Extract the (x, y) coordinate from the center of the cell holding the provided text.  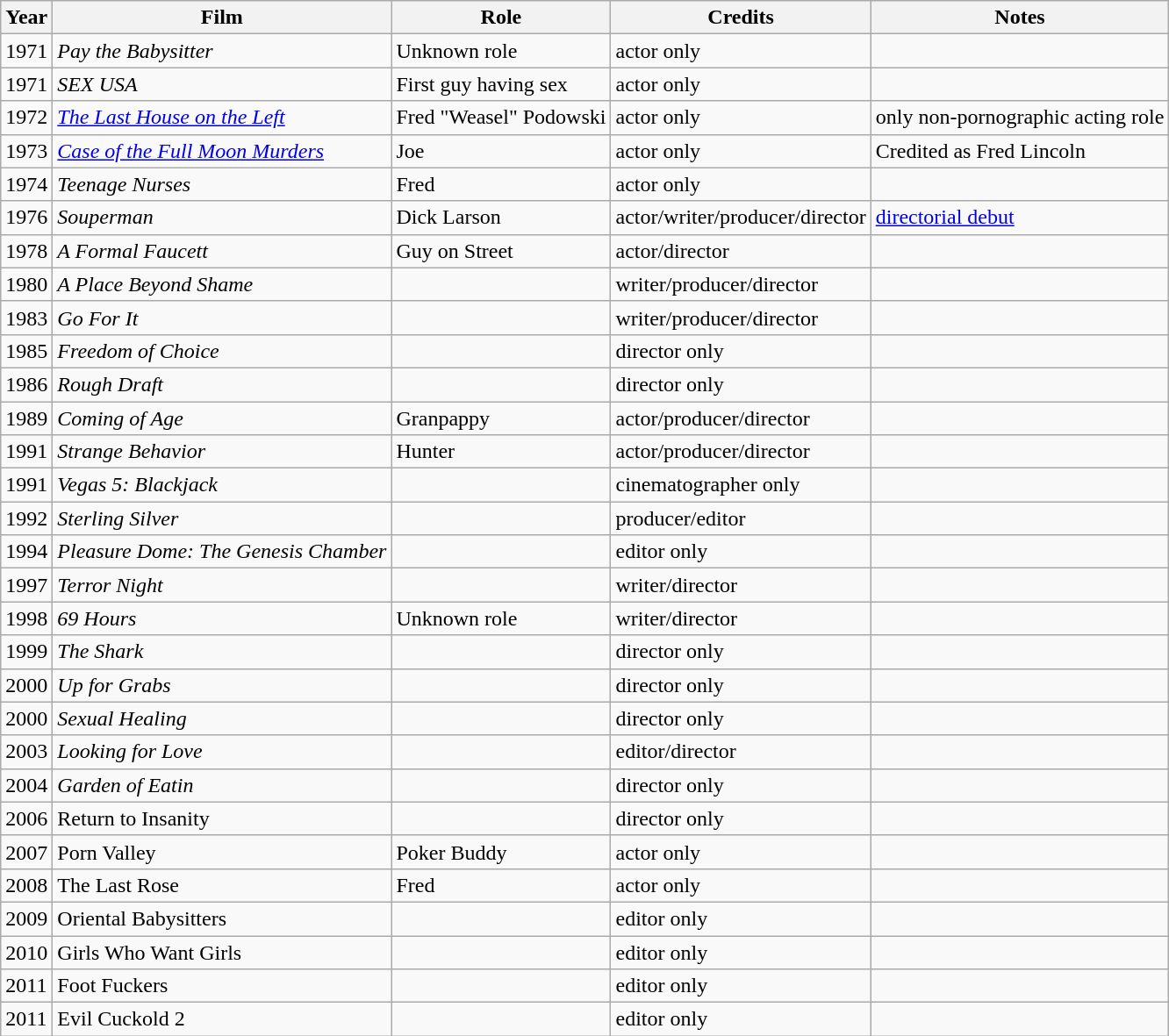
Terror Night (222, 585)
2010 (26, 952)
Teenage Nurses (222, 184)
1994 (26, 552)
Girls Who Want Girls (222, 952)
Sexual Healing (222, 718)
Film (222, 18)
Pleasure Dome: The Genesis Chamber (222, 552)
A Place Beyond Shame (222, 284)
1978 (26, 251)
1989 (26, 418)
Poker Buddy (501, 852)
1973 (26, 151)
1992 (26, 518)
1972 (26, 118)
2003 (26, 752)
1999 (26, 652)
Strange Behavior (222, 452)
1986 (26, 384)
Foot Fuckers (222, 986)
2006 (26, 818)
editor/director (741, 752)
Return to Insanity (222, 818)
Joe (501, 151)
1997 (26, 585)
Go For It (222, 318)
Up for Grabs (222, 685)
The Shark (222, 652)
Dick Larson (501, 218)
2008 (26, 885)
1983 (26, 318)
producer/editor (741, 518)
1980 (26, 284)
Credited as Fred Lincoln (1020, 151)
1974 (26, 184)
Guy on Street (501, 251)
Rough Draft (222, 384)
1985 (26, 351)
Notes (1020, 18)
Oriental Babysitters (222, 918)
actor/director (741, 251)
Evil Cuckold 2 (222, 1019)
1976 (26, 218)
Year (26, 18)
Pay the Babysitter (222, 51)
Sterling Silver (222, 518)
1998 (26, 618)
Coming of Age (222, 418)
Vegas 5: Blackjack (222, 485)
actor/writer/producer/director (741, 218)
The Last Rose (222, 885)
Souperman (222, 218)
Credits (741, 18)
69 Hours (222, 618)
Case of the Full Moon Murders (222, 151)
Granpappy (501, 418)
directorial debut (1020, 218)
Fred "Weasel" Podowski (501, 118)
The Last House on the Left (222, 118)
2009 (26, 918)
2004 (26, 785)
cinematographer only (741, 485)
Freedom of Choice (222, 351)
only non-pornographic acting role (1020, 118)
Looking for Love (222, 752)
Porn Valley (222, 852)
A Formal Faucett (222, 251)
2007 (26, 852)
SEX USA (222, 84)
Hunter (501, 452)
Garden of Eatin (222, 785)
First guy having sex (501, 84)
Role (501, 18)
